Capture the cell that displays the provided text and extract its (x, y) central coordinate. 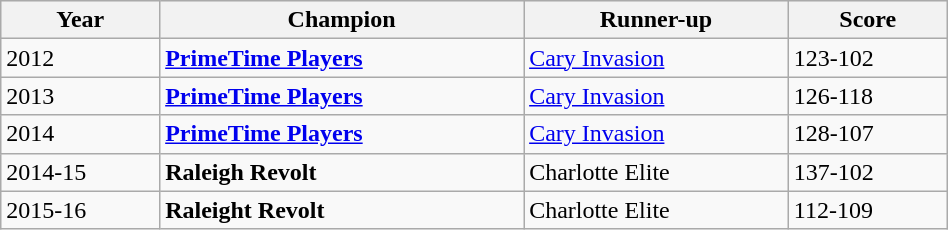
2013 (80, 96)
Raleigh Revolt (342, 172)
137-102 (868, 172)
2012 (80, 58)
Runner-up (656, 20)
126-118 (868, 96)
2014 (80, 134)
Score (868, 20)
2015-16 (80, 210)
2014-15 (80, 172)
Raleight Revolt (342, 210)
Champion (342, 20)
112-109 (868, 210)
128-107 (868, 134)
123-102 (868, 58)
Year (80, 20)
